Locate the cell with the specified text and output its (X, Y) center coordinate. 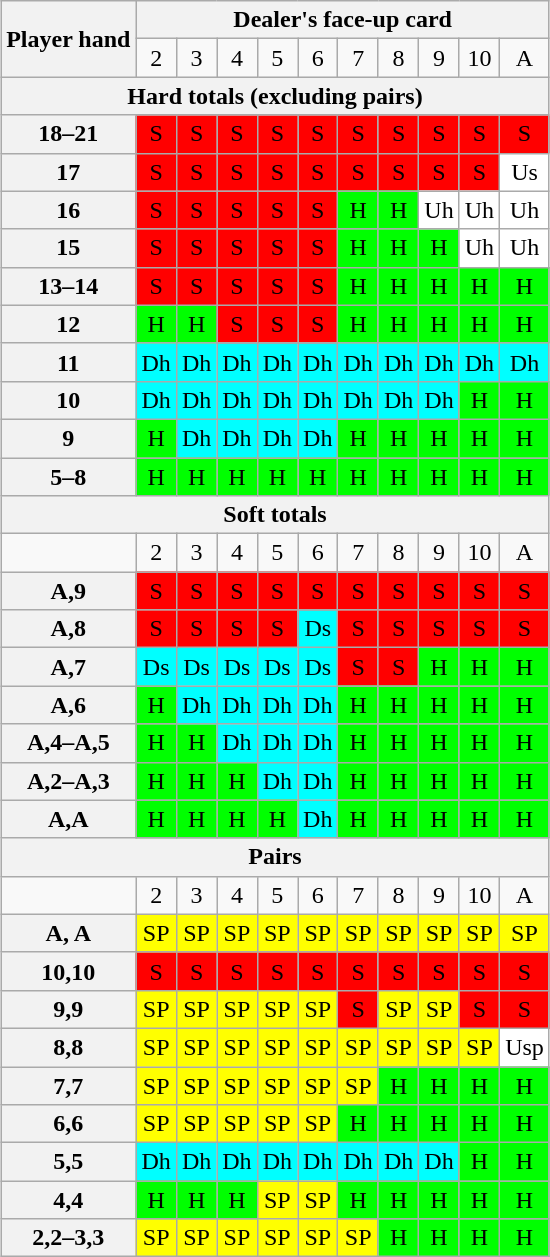
5,5 (68, 1162)
7,7 (68, 1085)
Player hand (68, 39)
11 (68, 362)
15 (68, 248)
A, A (68, 933)
A,8 (68, 629)
A,7 (68, 667)
13–14 (68, 286)
A,4–A,5 (68, 743)
16 (68, 210)
A,9 (68, 591)
4,4 (68, 1200)
Usp (525, 1047)
17 (68, 172)
A,6 (68, 705)
Us (525, 172)
9,9 (68, 1009)
18–21 (68, 134)
Dealer's face-up card (342, 20)
Hard totals (excluding pairs) (276, 96)
Pairs (276, 857)
10,10 (68, 971)
12 (68, 324)
A,A (68, 819)
5–8 (68, 477)
6,6 (68, 1124)
A,2–A,3 (68, 781)
Soft totals (276, 515)
2,2–3,3 (68, 1238)
8,8 (68, 1047)
